Find where the given text appears and provide that cell's center as [X, Y] coordinate. 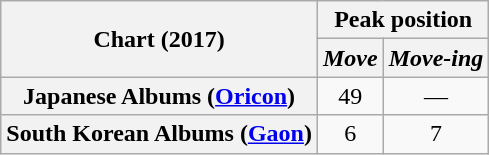
Move-ing [436, 58]
Japanese Albums (Oricon) [160, 96]
Peak position [402, 20]
Move [350, 58]
6 [350, 134]
Chart (2017) [160, 39]
— [436, 96]
South Korean Albums (Gaon) [160, 134]
7 [436, 134]
49 [350, 96]
